Identify which cell holds the provided text, then report its [X, Y] central coordinate. 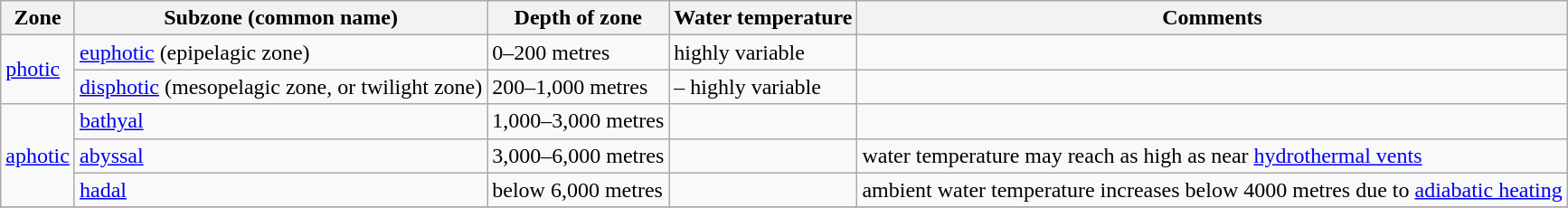
Comments [1212, 18]
highly variable [763, 52]
– highly variable [763, 87]
Depth of zone [579, 18]
abyssal [280, 156]
200–1,000 metres [579, 87]
Water temperature [763, 18]
Zone [38, 18]
3,000–6,000 metres [579, 156]
ambient water temperature increases below 4000 metres due to adiabatic heating [1212, 190]
water temperature may reach as high as near hydrothermal vents [1212, 156]
Subzone (common name) [280, 18]
aphotic [38, 156]
bathyal [280, 121]
euphotic (epipelagic zone) [280, 52]
hadal [280, 190]
1,000–3,000 metres [579, 121]
below 6,000 metres [579, 190]
0–200 metres [579, 52]
disphotic (mesopelagic zone, or twilight zone) [280, 87]
photic [38, 70]
